Pinpoint the cell where the given text exists, returning its [x, y] midpoint coordinate. 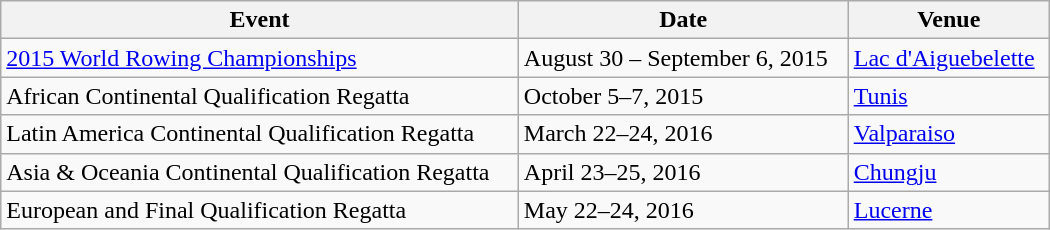
Asia & Oceania Continental Qualification Regatta [260, 172]
Lac d'Aiguebelette [948, 58]
Date [683, 20]
2015 World Rowing Championships [260, 58]
Chungju [948, 172]
Tunis [948, 96]
African Continental Qualification Regatta [260, 96]
October 5–7, 2015 [683, 96]
Venue [948, 20]
European and Final Qualification Regatta [260, 210]
April 23–25, 2016 [683, 172]
March 22–24, 2016 [683, 134]
Valparaiso [948, 134]
May 22–24, 2016 [683, 210]
Event [260, 20]
Lucerne [948, 210]
August 30 – September 6, 2015 [683, 58]
Latin America Continental Qualification Regatta [260, 134]
